Detect which cell encompasses the target text, then output its (x, y) center coordinate. 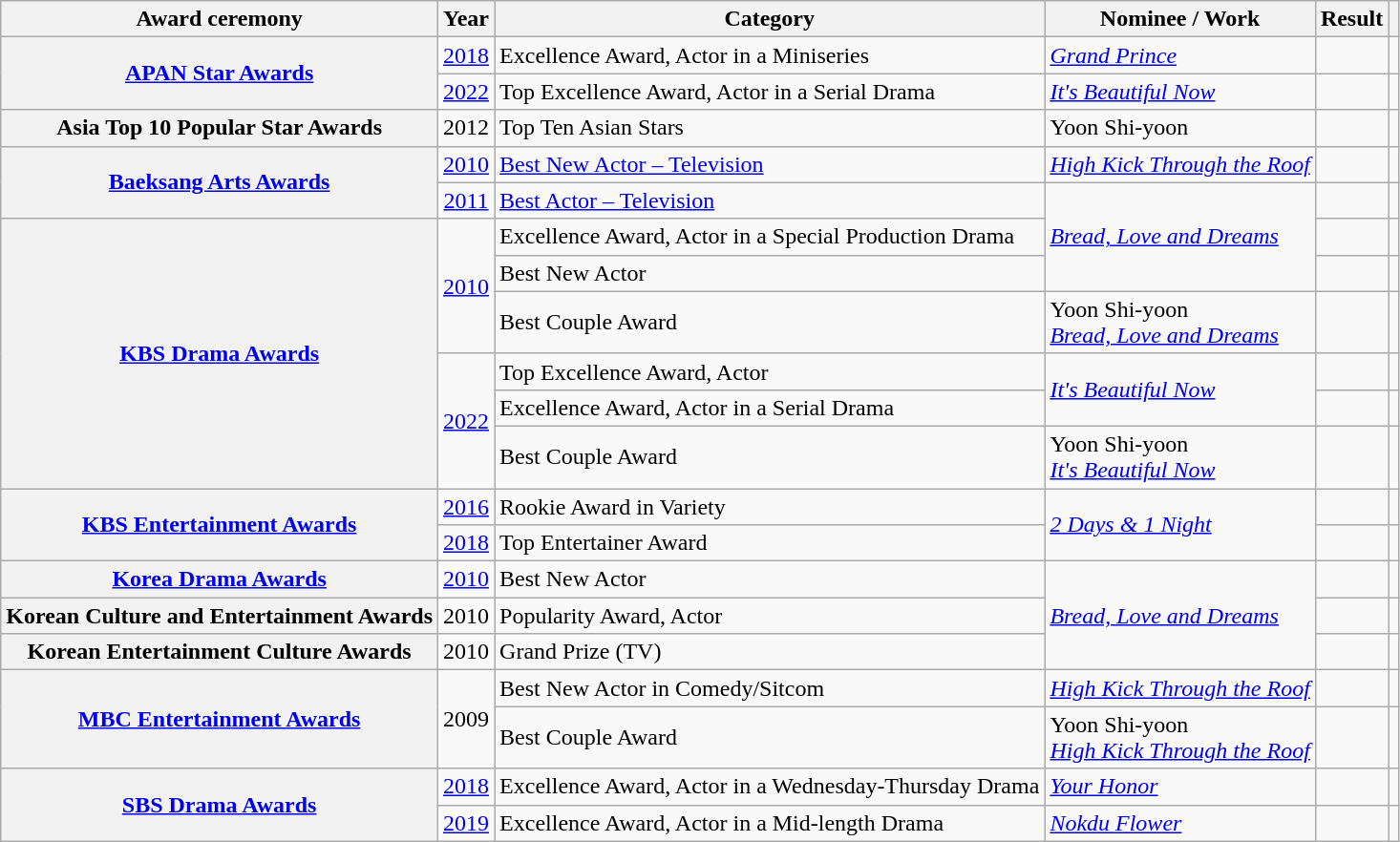
Asia Top 10 Popular Star Awards (220, 128)
Yoon Shi-yoon It's Beautiful Now (1180, 456)
APAN Star Awards (220, 74)
Korean Entertainment Culture Awards (220, 652)
Award ceremony (220, 19)
Top Excellence Award, Actor (770, 371)
Excellence Award, Actor in a Wednesday-Thursday Drama (770, 787)
Best New Actor – Television (770, 164)
2011 (466, 200)
Excellence Award, Actor in a Mid-length Drama (770, 823)
Yoon Shi-yoon Bread, Love and Dreams (1180, 323)
Top Ten Asian Stars (770, 128)
2016 (466, 507)
Korean Culture and Entertainment Awards (220, 616)
Rookie Award in Variety (770, 507)
2009 (466, 720)
2019 (466, 823)
Popularity Award, Actor (770, 616)
Nominee / Work (1180, 19)
SBS Drama Awards (220, 805)
Category (770, 19)
MBC Entertainment Awards (220, 720)
KBS Entertainment Awards (220, 525)
Best Actor – Television (770, 200)
Excellence Award, Actor in a Serial Drama (770, 408)
Excellence Award, Actor in a Special Production Drama (770, 237)
Your Honor (1180, 787)
2012 (466, 128)
Top Excellence Award, Actor in a Serial Drama (770, 92)
Grand Prince (1180, 55)
Nokdu Flower (1180, 823)
Best New Actor in Comedy/Sitcom (770, 688)
Yoon Shi-yoon (1180, 128)
Year (466, 19)
2 Days & 1 Night (1180, 525)
Result (1351, 19)
Top Entertainer Award (770, 543)
KBS Drama Awards (220, 353)
Korea Drama Awards (220, 579)
Yoon Shi-yoon High Kick Through the Roof (1180, 737)
Baeksang Arts Awards (220, 182)
Excellence Award, Actor in a Miniseries (770, 55)
Grand Prize (TV) (770, 652)
